Provide the [x, y] coordinate of the cell's center where the given text is located.  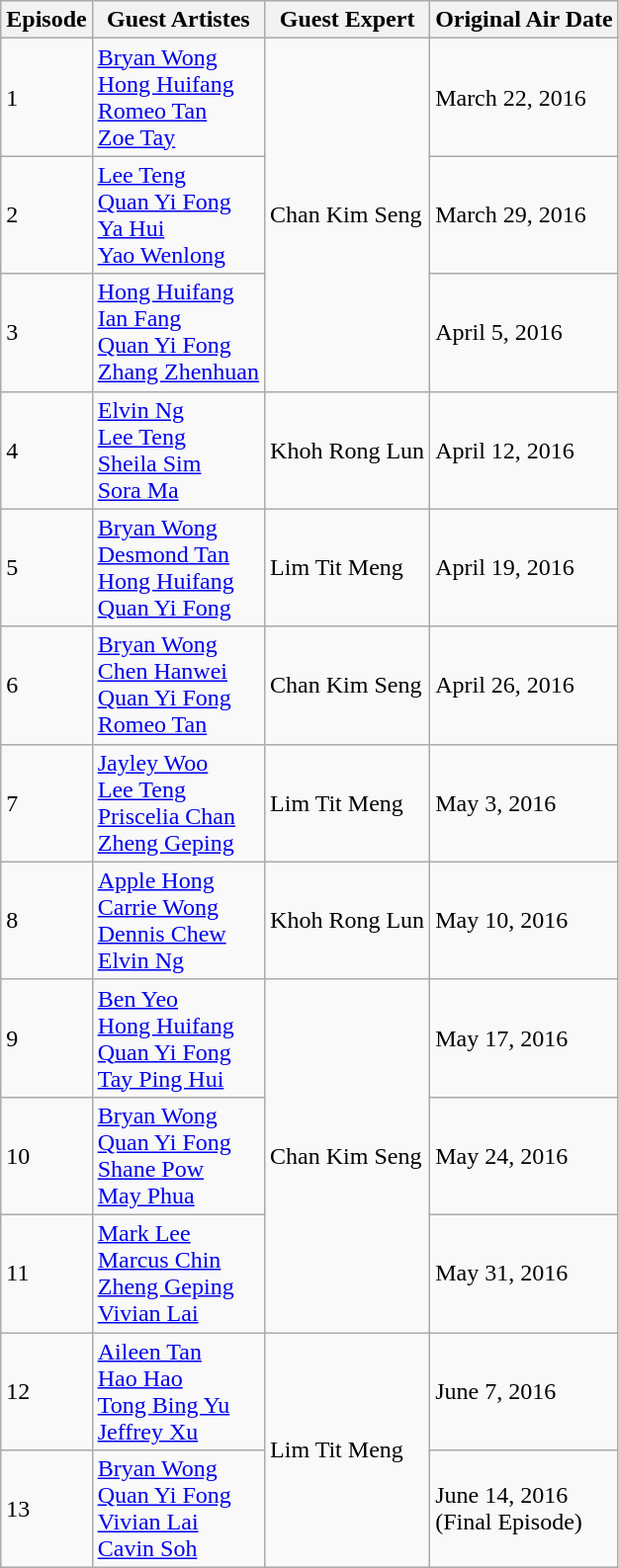
6 [46, 686]
Bryan Wong Hong Huifang Romeo Tan Zoe Tay [178, 97]
May 10, 2016 [524, 921]
Guest Artistes [178, 20]
Elvin Ng Lee Teng Sheila Sim Sora Ma [178, 451]
Aileen Tan Hao Hao Tong Bing Yu Jeffrey Xu [178, 1391]
1 [46, 97]
April 5, 2016 [524, 332]
Jayley Woo Lee Teng Priscelia Chan Zheng Geping [178, 802]
Original Air Date [524, 20]
2 [46, 215]
March 29, 2016 [524, 215]
7 [46, 802]
June 14, 2016 (Final Episode) [524, 1510]
May 3, 2016 [524, 802]
13 [46, 1510]
Bryan Wong Quan Yi Fong Vivian Lai Cavin Soh [178, 1510]
8 [46, 921]
Bryan Wong Chen Hanwei Quan Yi Fong Romeo Tan [178, 686]
Apple Hong Carrie Wong Dennis Chew Elvin Ng [178, 921]
May 31, 2016 [524, 1273]
Guest Expert [348, 20]
May 24, 2016 [524, 1156]
April 12, 2016 [524, 451]
Episode [46, 20]
June 7, 2016 [524, 1391]
March 22, 2016 [524, 97]
3 [46, 332]
Bryan Wong Quan Yi Fong Shane Pow May Phua [178, 1156]
11 [46, 1273]
12 [46, 1391]
May 17, 2016 [524, 1037]
4 [46, 451]
Mark Lee Marcus Chin Zheng Geping Vivian Lai [178, 1273]
5 [46, 567]
April 26, 2016 [524, 686]
April 19, 2016 [524, 567]
Hong Huifang Ian Fang Quan Yi Fong Zhang Zhenhuan [178, 332]
Ben Yeo Hong Huifang Quan Yi Fong Tay Ping Hui [178, 1037]
10 [46, 1156]
Lee Teng Quan Yi Fong Ya Hui Yao Wenlong [178, 215]
9 [46, 1037]
Bryan Wong Desmond Tan Hong Huifang Quan Yi Fong [178, 567]
